Provide the [X, Y] coordinate of the cell's center where the given text is located.  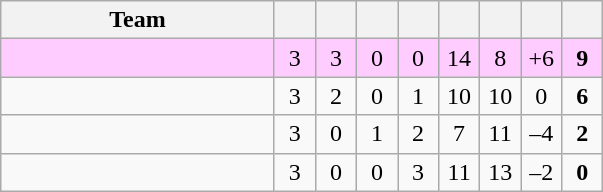
7 [460, 134]
14 [460, 58]
–2 [542, 172]
Team [138, 20]
+6 [542, 58]
8 [500, 58]
6 [582, 96]
–4 [542, 134]
9 [582, 58]
13 [500, 172]
